Extract the (X, Y) coordinate from the center of the cell holding the provided text.  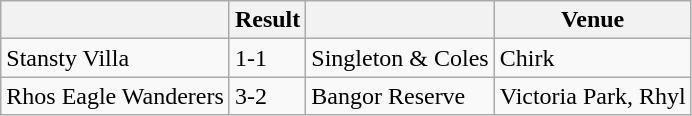
Singleton & Coles (400, 58)
Victoria Park, Rhyl (592, 96)
Bangor Reserve (400, 96)
Venue (592, 20)
3-2 (267, 96)
Rhos Eagle Wanderers (116, 96)
Result (267, 20)
Stansty Villa (116, 58)
Chirk (592, 58)
1-1 (267, 58)
